Provide the (x, y) coordinate of the cell's center where the given text is located.  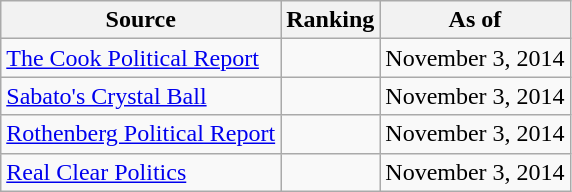
Source (141, 20)
Real Clear Politics (141, 172)
Ranking (330, 20)
Rothenberg Political Report (141, 134)
The Cook Political Report (141, 58)
Sabato's Crystal Ball (141, 96)
As of (475, 20)
